Return (x, y) of the center of cell containing provided text 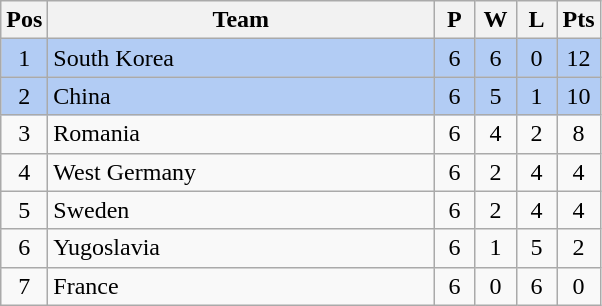
W (496, 20)
Pts (578, 20)
China (241, 96)
Pos (24, 20)
3 (24, 134)
P (454, 20)
Sweden (241, 210)
France (241, 286)
Team (241, 20)
West Germany (241, 172)
Romania (241, 134)
8 (578, 134)
Yugoslavia (241, 248)
10 (578, 96)
L (536, 20)
South Korea (241, 58)
12 (578, 58)
7 (24, 286)
